Extract the [x, y] coordinate from the center of the cell holding the provided text.  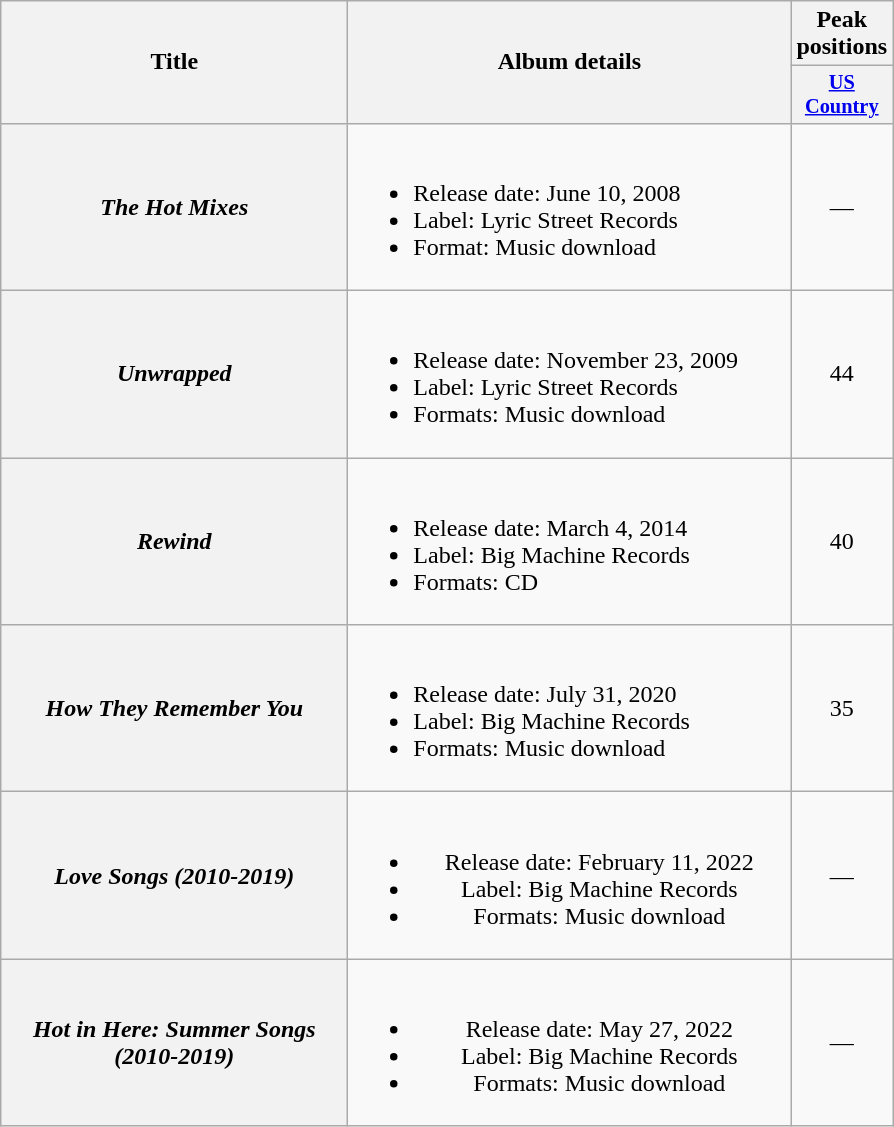
44 [842, 374]
35 [842, 708]
Hot in Here: Summer Songs (2010-2019) [174, 1042]
Release date: November 23, 2009Label: Lyric Street RecordsFormats: Music download [570, 374]
40 [842, 542]
Title [174, 62]
Release date: June 10, 2008Label: Lyric Street RecordsFormat: Music download [570, 206]
Album details [570, 62]
The Hot Mixes [174, 206]
Release date: July 31, 2020Label: Big Machine RecordsFormats: Music download [570, 708]
How They Remember You [174, 708]
Release date: February 11, 2022Label: Big Machine RecordsFormats: Music download [570, 876]
Love Songs (2010-2019) [174, 876]
US Country [842, 95]
Rewind [174, 542]
Peak positions [842, 34]
Release date: March 4, 2014Label: Big Machine RecordsFormats: CD [570, 542]
Release date: May 27, 2022Label: Big Machine RecordsFormats: Music download [570, 1042]
Unwrapped [174, 374]
